For the text-containing cell, return its midpoint in [x, y] coordinate format. 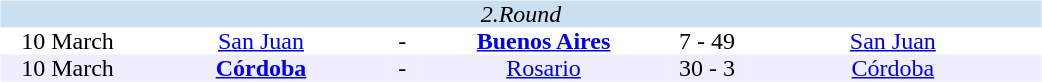
Rosario [544, 68]
Buenos Aires [544, 42]
30 - 3 [707, 68]
7 - 49 [707, 42]
2.Round [520, 14]
